Search for the cell housing the specified text and yield its (x, y) center coordinate. 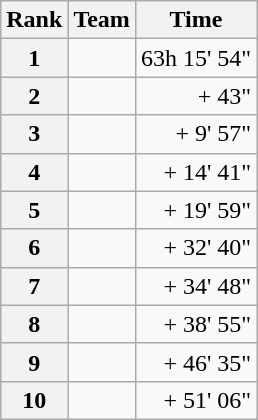
3 (34, 134)
10 (34, 400)
1 (34, 58)
Team (102, 20)
6 (34, 248)
Time (196, 20)
+ 34' 48" (196, 286)
+ 38' 55" (196, 324)
+ 46' 35" (196, 362)
+ 9' 57" (196, 134)
2 (34, 96)
+ 51' 06" (196, 400)
4 (34, 172)
+ 14' 41" (196, 172)
5 (34, 210)
7 (34, 286)
+ 43" (196, 96)
+ 19' 59" (196, 210)
+ 32' 40" (196, 248)
9 (34, 362)
Rank (34, 20)
63h 15' 54" (196, 58)
8 (34, 324)
